Capture the cell that displays the provided text and extract its (x, y) central coordinate. 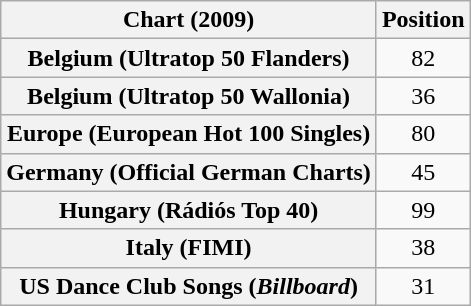
Position (423, 20)
31 (423, 286)
38 (423, 248)
Belgium (Ultratop 50 Flanders) (189, 58)
82 (423, 58)
Belgium (Ultratop 50 Wallonia) (189, 96)
99 (423, 210)
Europe (European Hot 100 Singles) (189, 134)
Germany (Official German Charts) (189, 172)
45 (423, 172)
Hungary (Rádiós Top 40) (189, 210)
36 (423, 96)
Chart (2009) (189, 20)
Italy (FIMI) (189, 248)
US Dance Club Songs (Billboard) (189, 286)
80 (423, 134)
